Detect which cell encompasses the target text, then output its (X, Y) center coordinate. 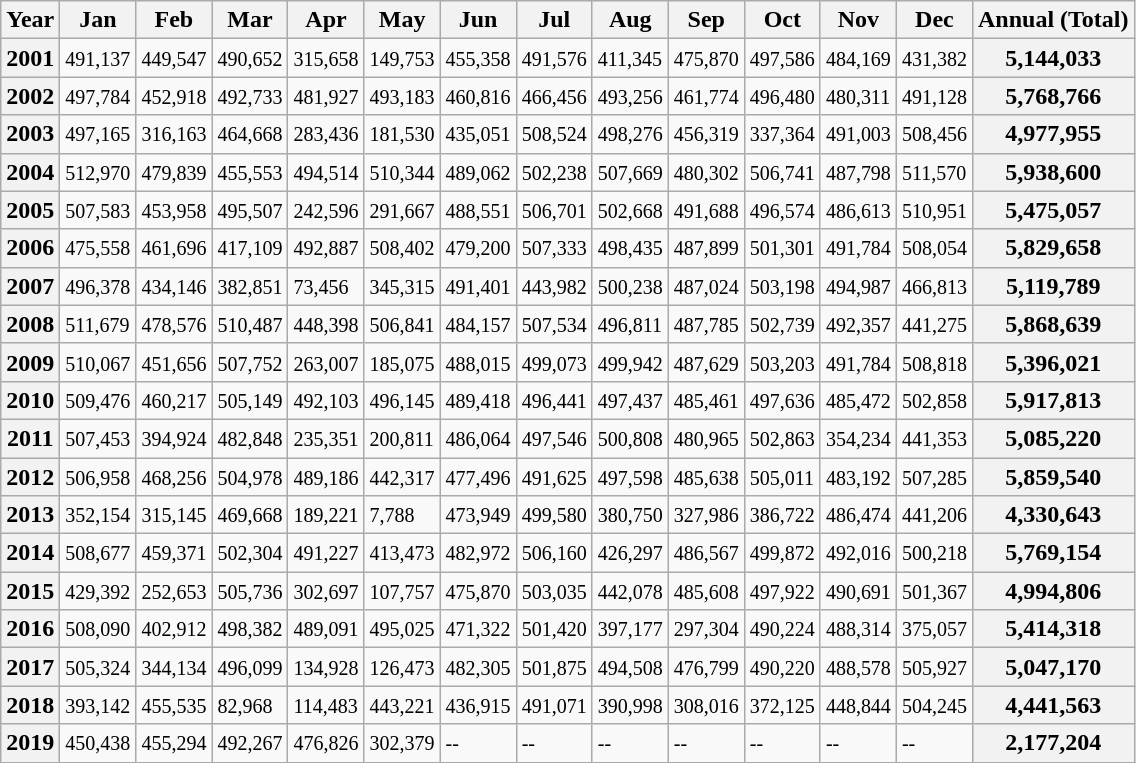
492,357 (858, 324)
501,367 (934, 591)
461,774 (706, 96)
Jun (478, 20)
507,669 (630, 172)
435,051 (478, 134)
488,314 (858, 629)
487,024 (706, 286)
505,149 (250, 400)
308,016 (706, 705)
497,586 (782, 58)
455,535 (174, 705)
491,576 (554, 58)
375,057 (934, 629)
242,596 (326, 210)
507,285 (934, 477)
2016 (30, 629)
302,697 (326, 591)
5,475,057 (1053, 210)
2013 (30, 515)
327,986 (706, 515)
5,769,154 (1053, 553)
490,224 (782, 629)
2015 (30, 591)
503,203 (782, 362)
455,553 (250, 172)
486,064 (478, 438)
496,574 (782, 210)
5,859,540 (1053, 477)
441,275 (934, 324)
382,851 (250, 286)
5,085,220 (1053, 438)
497,546 (554, 438)
453,958 (174, 210)
489,091 (326, 629)
461,696 (174, 248)
506,701 (554, 210)
508,677 (98, 553)
471,322 (478, 629)
503,198 (782, 286)
May (402, 20)
497,165 (98, 134)
510,487 (250, 324)
497,437 (630, 400)
487,629 (706, 362)
185,075 (402, 362)
494,514 (326, 172)
490,220 (782, 667)
489,418 (478, 400)
2019 (30, 743)
499,942 (630, 362)
2,177,204 (1053, 743)
497,784 (98, 96)
489,062 (478, 172)
490,652 (250, 58)
479,200 (478, 248)
507,534 (554, 324)
Mar (250, 20)
252,653 (174, 591)
2014 (30, 553)
4,977,955 (1053, 134)
505,927 (934, 667)
494,508 (630, 667)
511,570 (934, 172)
504,245 (934, 705)
315,658 (326, 58)
5,144,033 (1053, 58)
114,483 (326, 705)
508,524 (554, 134)
394,924 (174, 438)
502,668 (630, 210)
235,351 (326, 438)
393,142 (98, 705)
507,583 (98, 210)
181,530 (402, 134)
493,183 (402, 96)
499,073 (554, 362)
502,858 (934, 400)
511,679 (98, 324)
442,317 (402, 477)
345,315 (402, 286)
510,344 (402, 172)
380,750 (630, 515)
149,753 (402, 58)
491,625 (554, 477)
434,146 (174, 286)
476,826 (326, 743)
443,982 (554, 286)
489,186 (326, 477)
436,915 (478, 705)
315,145 (174, 515)
491,688 (706, 210)
372,125 (782, 705)
491,401 (478, 286)
4,441,563 (1053, 705)
495,025 (402, 629)
Aug (630, 20)
Oct (782, 20)
402,912 (174, 629)
431,382 (934, 58)
442,078 (630, 591)
502,238 (554, 172)
505,011 (782, 477)
441,206 (934, 515)
2005 (30, 210)
487,899 (706, 248)
469,668 (250, 515)
506,958 (98, 477)
500,238 (630, 286)
426,297 (630, 553)
189,221 (326, 515)
496,480 (782, 96)
456,319 (706, 134)
291,667 (402, 210)
5,868,639 (1053, 324)
506,160 (554, 553)
200,811 (402, 438)
448,398 (326, 324)
455,358 (478, 58)
2008 (30, 324)
497,922 (782, 591)
491,137 (98, 58)
496,378 (98, 286)
476,799 (706, 667)
397,177 (630, 629)
506,841 (402, 324)
475,558 (98, 248)
507,752 (250, 362)
107,757 (402, 591)
505,324 (98, 667)
448,844 (858, 705)
485,638 (706, 477)
499,872 (782, 553)
2007 (30, 286)
491,071 (554, 705)
507,333 (554, 248)
449,547 (174, 58)
2018 (30, 705)
478,576 (174, 324)
459,371 (174, 553)
4,330,643 (1053, 515)
506,741 (782, 172)
501,301 (782, 248)
496,811 (630, 324)
134,928 (326, 667)
499,580 (554, 515)
491,128 (934, 96)
5,414,318 (1053, 629)
485,608 (706, 591)
411,345 (630, 58)
508,402 (402, 248)
491,227 (326, 553)
460,816 (478, 96)
450,438 (98, 743)
Dec (934, 20)
482,972 (478, 553)
Apr (326, 20)
2003 (30, 134)
2010 (30, 400)
2011 (30, 438)
477,496 (478, 477)
2004 (30, 172)
497,636 (782, 400)
502,304 (250, 553)
451,656 (174, 362)
Annual (Total) (1053, 20)
497,598 (630, 477)
502,863 (782, 438)
7,788 (402, 515)
496,145 (402, 400)
344,134 (174, 667)
508,090 (98, 629)
501,875 (554, 667)
4,994,806 (1053, 591)
302,379 (402, 743)
283,436 (326, 134)
492,016 (858, 553)
490,691 (858, 591)
429,392 (98, 591)
482,305 (478, 667)
480,311 (858, 96)
Sep (706, 20)
390,998 (630, 705)
Nov (858, 20)
455,294 (174, 743)
498,276 (630, 134)
2002 (30, 96)
5,917,813 (1053, 400)
500,808 (630, 438)
510,067 (98, 362)
486,474 (858, 515)
5,047,170 (1053, 667)
496,099 (250, 667)
501,420 (554, 629)
483,192 (858, 477)
337,364 (782, 134)
2001 (30, 58)
417,109 (250, 248)
386,722 (782, 515)
480,965 (706, 438)
488,578 (858, 667)
485,472 (858, 400)
505,736 (250, 591)
452,918 (174, 96)
468,256 (174, 477)
Year (30, 20)
487,785 (706, 324)
488,551 (478, 210)
126,473 (402, 667)
297,304 (706, 629)
441,353 (934, 438)
466,813 (934, 286)
482,848 (250, 438)
486,613 (858, 210)
354,234 (858, 438)
466,456 (554, 96)
498,382 (250, 629)
502,739 (782, 324)
508,456 (934, 134)
2017 (30, 667)
Jul (554, 20)
507,453 (98, 438)
509,476 (98, 400)
464,668 (250, 134)
2012 (30, 477)
443,221 (402, 705)
316,163 (174, 134)
73,456 (326, 286)
493,256 (630, 96)
491,003 (858, 134)
460,217 (174, 400)
352,154 (98, 515)
5,768,766 (1053, 96)
500,218 (934, 553)
Feb (174, 20)
484,157 (478, 324)
510,951 (934, 210)
487,798 (858, 172)
488,015 (478, 362)
492,267 (250, 743)
5,396,021 (1053, 362)
82,968 (250, 705)
508,054 (934, 248)
479,839 (174, 172)
495,507 (250, 210)
503,035 (554, 591)
494,987 (858, 286)
480,302 (706, 172)
473,949 (478, 515)
484,169 (858, 58)
Jan (98, 20)
413,473 (402, 553)
486,567 (706, 553)
481,927 (326, 96)
2009 (30, 362)
5,938,600 (1053, 172)
492,103 (326, 400)
5,119,789 (1053, 286)
504,978 (250, 477)
492,733 (250, 96)
2006 (30, 248)
496,441 (554, 400)
485,461 (706, 400)
512,970 (98, 172)
508,818 (934, 362)
492,887 (326, 248)
5,829,658 (1053, 248)
263,007 (326, 362)
498,435 (630, 248)
